Find where the given text appears and provide that cell's center as (x, y) coordinate. 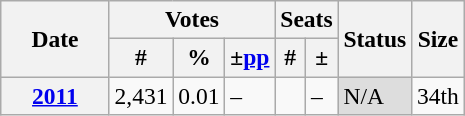
Date (55, 38)
Status (375, 38)
±pp (250, 57)
0.01 (199, 95)
2,431 (141, 95)
N/A (375, 95)
± (322, 57)
2011 (55, 95)
34th (438, 95)
Size (438, 38)
Seats (306, 19)
Votes (192, 19)
% (199, 57)
